Extract the (x, y) coordinate from the center of the cell holding the provided text.  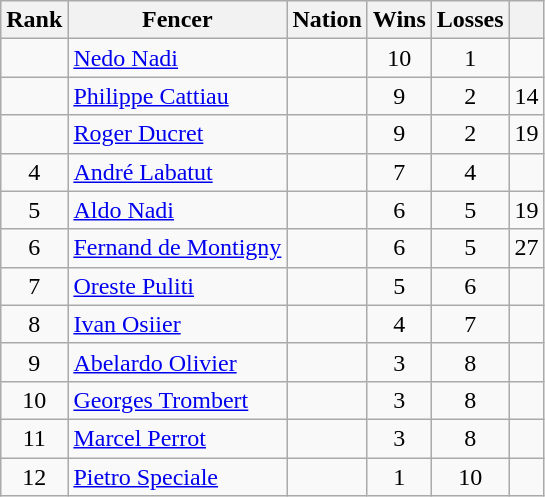
Philippe Cattiau (178, 96)
Georges Trombert (178, 400)
12 (34, 477)
Aldo Nadi (178, 210)
27 (526, 248)
Nedo Nadi (178, 58)
Ivan Osiier (178, 324)
Abelardo Olivier (178, 362)
Wins (399, 20)
Nation (327, 20)
Pietro Speciale (178, 477)
Fencer (178, 20)
Oreste Puliti (178, 286)
Fernand de Montigny (178, 248)
11 (34, 438)
14 (526, 96)
Losses (470, 20)
Rank (34, 20)
André Labatut (178, 172)
Roger Ducret (178, 134)
Marcel Perrot (178, 438)
